Output the [x, y] coordinate of the center of the cell containing the given text.  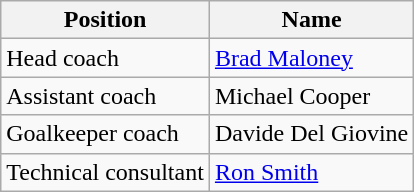
Michael Cooper [311, 96]
Technical consultant [106, 172]
Goalkeeper coach [106, 134]
Position [106, 20]
Brad Maloney [311, 58]
Head coach [106, 58]
Ron Smith [311, 172]
Assistant coach [106, 96]
Davide Del Giovine [311, 134]
Name [311, 20]
